Search for the cell housing the specified text and yield its [X, Y] center coordinate. 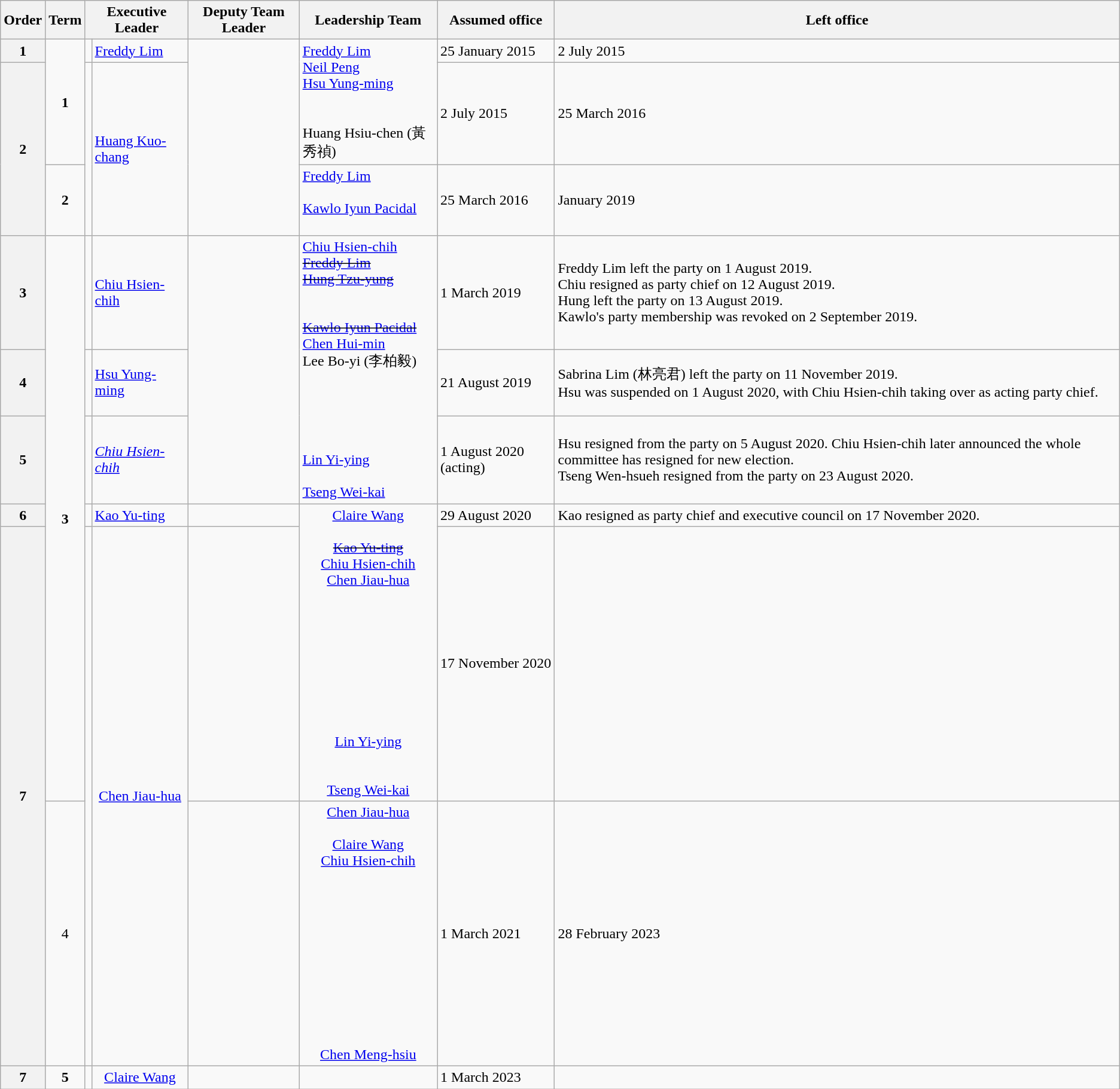
Chen Jiau-huaClaire Wang Chiu Hsien-chih Chen Meng-hsiu [368, 933]
Deputy Team Leader [244, 20]
Kao Yu-ting [140, 515]
Freddy LimNeil PengHsu Yung-mingHuang Hsiu-chen (黃秀禎) [368, 102]
17 November 2020 [496, 664]
Hsu Yung-ming [140, 383]
Left office [837, 20]
1 March 2021 [496, 933]
25 January 2015 [496, 51]
Term [65, 20]
Claire Wang [140, 1078]
6 [23, 515]
1 August 2020 (acting) [496, 460]
21 August 2019 [496, 383]
Sabrina Lim (林亮君) left the party on 11 November 2019.Hsu was suspended on 1 August 2020, with Chiu Hsien-chih taking over as acting party chief. [837, 383]
28 February 2023 [837, 933]
Executive Leader [136, 20]
Claire WangKao Yu-ting Chiu Hsien-chih Chen Jiau-hua Lin Yi-ying Tseng Wei-kai [368, 652]
1 March 2019 [496, 293]
Freddy Lim [140, 51]
1 March 2023 [496, 1078]
Freddy LimKawlo Iyun Pacidal [368, 200]
Leadership Team [368, 20]
Order [23, 20]
Kao resigned as party chief and executive council on 17 November 2020. [837, 515]
Chiu Hsien-chihFreddy LimHung Tzu-yungKawlo Iyun PacidalChen Hui-minLee Bo-yi (李柏毅) Lin Yi-ying Tseng Wei-kai [368, 370]
January 2019 [837, 200]
Chen Jiau-hua [140, 796]
Huang Kuo-chang [140, 149]
Assumed office [496, 20]
29 August 2020 [496, 515]
